Detect which cell encompasses the target text, then output its [X, Y] center coordinate. 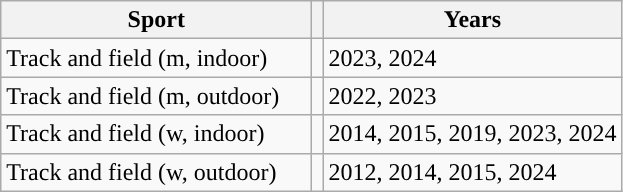
2023, 2024 [472, 58]
Track and field (m, indoor) [156, 58]
2022, 2023 [472, 96]
Track and field (w, indoor) [156, 134]
Track and field (w, outdoor) [156, 172]
2014, 2015, 2019, 2023, 2024 [472, 134]
Years [472, 20]
Sport [156, 20]
Track and field (m, outdoor) [156, 96]
2012, 2014, 2015, 2024 [472, 172]
